Provide the (X, Y) coordinate of the cell's center where the given text is located.  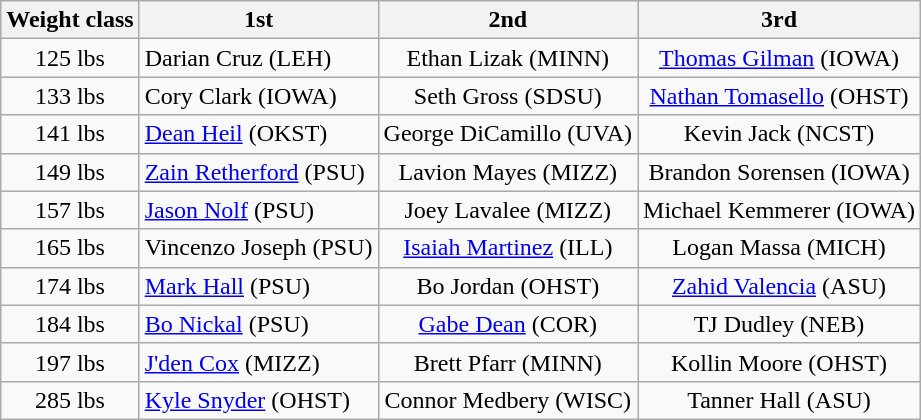
Brandon Sorensen (IOWA) (780, 172)
Nathan Tomasello (OHST) (780, 96)
2nd (508, 20)
Bo Jordan (OHST) (508, 286)
Kevin Jack (NCST) (780, 134)
Brett Pfarr (MINN) (508, 362)
Isaiah Martinez (ILL) (508, 248)
1st (258, 20)
149 lbs (70, 172)
Dean Heil (OKST) (258, 134)
Connor Medbery (WISC) (508, 400)
157 lbs (70, 210)
Thomas Gilman (IOWA) (780, 58)
141 lbs (70, 134)
Zahid Valencia (ASU) (780, 286)
J'den Cox (MIZZ) (258, 362)
125 lbs (70, 58)
Darian Cruz (LEH) (258, 58)
Seth Gross (SDSU) (508, 96)
Cory Clark (IOWA) (258, 96)
Weight class (70, 20)
197 lbs (70, 362)
Logan Massa (MICH) (780, 248)
Gabe Dean (COR) (508, 324)
Zain Retherford (PSU) (258, 172)
174 lbs (70, 286)
285 lbs (70, 400)
3rd (780, 20)
Joey Lavalee (MIZZ) (508, 210)
Kollin Moore (OHST) (780, 362)
165 lbs (70, 248)
Bo Nickal (PSU) (258, 324)
Michael Kemmerer (IOWA) (780, 210)
Mark Hall (PSU) (258, 286)
Jason Nolf (PSU) (258, 210)
Tanner Hall (ASU) (780, 400)
Vincenzo Joseph (PSU) (258, 248)
133 lbs (70, 96)
George DiCamillo (UVA) (508, 134)
Kyle Snyder (OHST) (258, 400)
Ethan Lizak (MINN) (508, 58)
Lavion Mayes (MIZZ) (508, 172)
184 lbs (70, 324)
TJ Dudley (NEB) (780, 324)
